Extract the [X, Y] coordinate from the center of the cell holding the provided text.  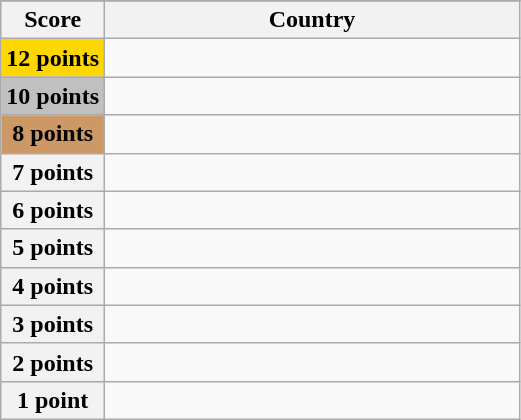
1 point [53, 400]
10 points [53, 96]
8 points [53, 134]
6 points [53, 210]
12 points [53, 58]
2 points [53, 362]
7 points [53, 172]
Score [53, 20]
5 points [53, 248]
4 points [53, 286]
Country [312, 20]
3 points [53, 324]
